Provide the (X, Y) coordinate of the cell's center where the given text is located.  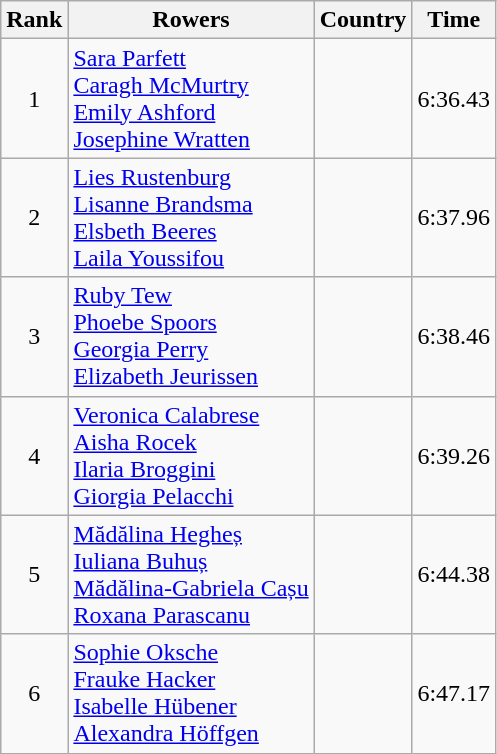
5 (34, 574)
3 (34, 336)
6:44.38 (454, 574)
6:36.43 (454, 98)
Sara ParfettCaragh McMurtryEmily AshfordJosephine Wratten (191, 98)
Rank (34, 20)
6 (34, 694)
Country (363, 20)
Rowers (191, 20)
Sophie OkscheFrauke HackerIsabelle HübenerAlexandra Höffgen (191, 694)
2 (34, 218)
6:39.26 (454, 456)
Mădălina HegheșIuliana BuhușMădălina-Gabriela CașuRoxana Parascanu (191, 574)
Time (454, 20)
6:47.17 (454, 694)
1 (34, 98)
Lies RustenburgLisanne BrandsmaElsbeth BeeresLaila Youssifou (191, 218)
Veronica CalabreseAisha RocekIlaria BrogginiGiorgia Pelacchi (191, 456)
Ruby TewPhoebe SpoorsGeorgia PerryElizabeth Jeurissen (191, 336)
4 (34, 456)
6:38.46 (454, 336)
6:37.96 (454, 218)
